Scan for the cell matching the given text and deliver its [X, Y] coordinate at center. 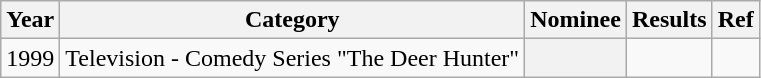
Category [292, 20]
Nominee [576, 20]
Ref [736, 20]
Results [669, 20]
1999 [30, 58]
Television - Comedy Series "The Deer Hunter" [292, 58]
Year [30, 20]
